Search for the cell housing the specified text and yield its [X, Y] center coordinate. 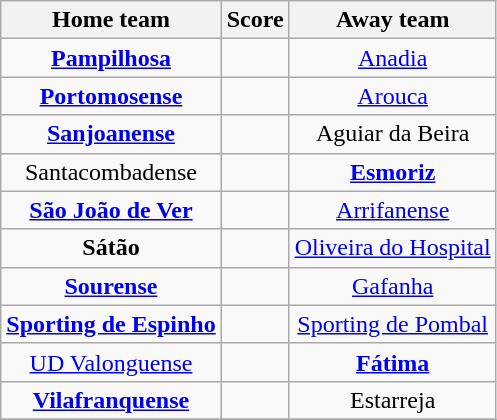
Pampilhosa [111, 58]
Sanjoanense [111, 134]
Gafanha [392, 286]
Score [255, 20]
Sátão [111, 248]
Arouca [392, 96]
Sourense [111, 286]
Oliveira do Hospital [392, 248]
Home team [111, 20]
Sporting de Pombal [392, 324]
Fátima [392, 362]
Esmoriz [392, 172]
Away team [392, 20]
Sporting de Espinho [111, 324]
Arrifanense [392, 210]
Aguiar da Beira [392, 134]
Portomosense [111, 96]
Anadia [392, 58]
Santacombadense [111, 172]
Vilafranquense [111, 400]
São João de Ver [111, 210]
UD Valonguense [111, 362]
Estarreja [392, 400]
